Search for the cell housing the specified text and yield its (x, y) center coordinate. 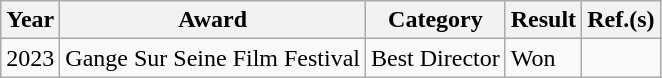
Result (543, 20)
Won (543, 58)
Gange Sur Seine Film Festival (213, 58)
Year (30, 20)
Category (436, 20)
Ref.(s) (621, 20)
Award (213, 20)
Best Director (436, 58)
2023 (30, 58)
